Locate the cell with the specified text and output its [X, Y] center coordinate. 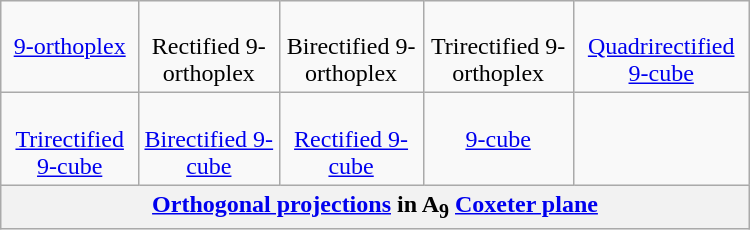
9-cube [498, 139]
Orthogonal projections in A9 Coxeter plane [375, 207]
Birectified 9-cube [209, 139]
Trirectified 9-cube [70, 139]
Trirectified 9-orthoplex [498, 47]
Birectified 9-orthoplex [351, 47]
Quadrirectified 9-cube [661, 47]
9-orthoplex [70, 47]
Rectified 9-cube [351, 139]
Rectified 9-orthoplex [209, 47]
